Detect which cell encompasses the target text, then output its [X, Y] center coordinate. 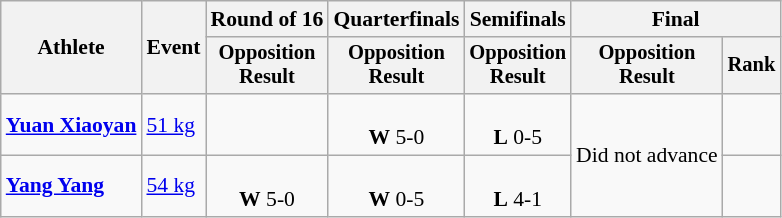
Rank [752, 66]
Round of 16 [268, 19]
Quarterfinals [396, 19]
Semifinals [518, 19]
Athlete [72, 48]
Yuan Xiaoyan [72, 124]
Yang Yang [72, 186]
Did not advance [647, 155]
Final [676, 19]
54 kg [173, 186]
L 0-5 [518, 124]
W 0-5 [396, 186]
51 kg [173, 124]
Event [173, 48]
L 4-1 [518, 186]
